Capture the cell that displays the provided text and extract its [X, Y] central coordinate. 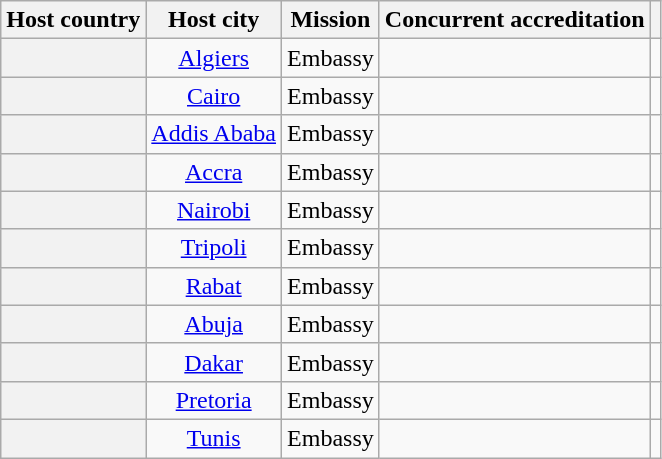
Abuja [214, 324]
Tunis [214, 438]
Host city [214, 20]
Rabat [214, 286]
Mission [331, 20]
Algiers [214, 58]
Accra [214, 172]
Cairo [214, 96]
Concurrent accreditation [514, 20]
Tripoli [214, 248]
Host country [74, 20]
Pretoria [214, 400]
Dakar [214, 362]
Addis Ababa [214, 134]
Nairobi [214, 210]
